Pinpoint the cell where the given text exists, returning its (X, Y) midpoint coordinate. 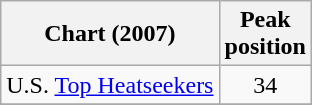
U.S. Top Heatseekers (110, 85)
34 (265, 85)
Peakposition (265, 34)
Chart (2007) (110, 34)
